Pinpoint the cell where the given text exists, returning its [X, Y] midpoint coordinate. 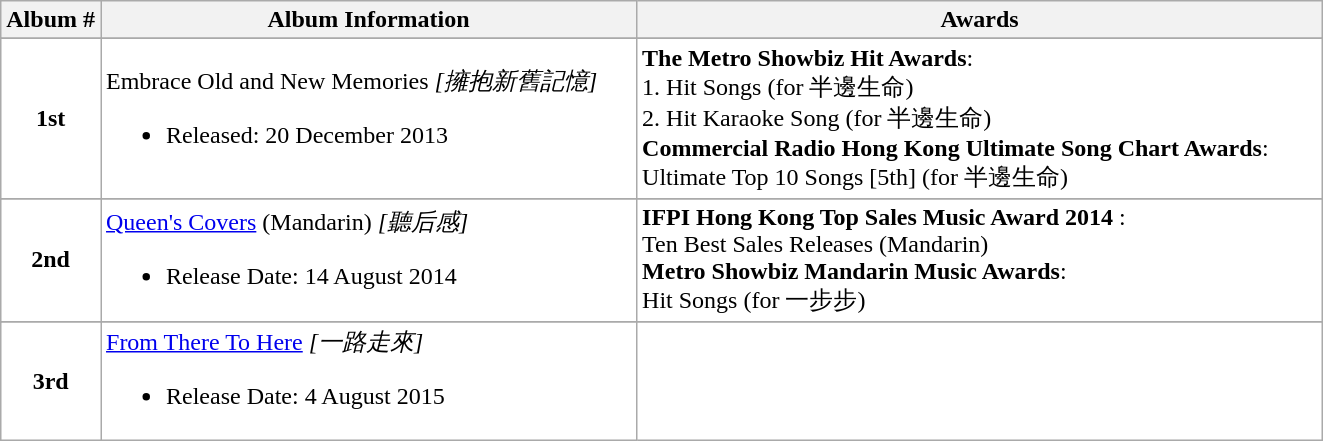
Awards [980, 20]
From There To Here [一路走來]Release Date: 4 August 2015 [368, 381]
Album # [51, 20]
Album Information [368, 20]
Embrace Old and New Memories [擁抱新舊記憶]Released: 20 December 2013 [368, 119]
Queen's Covers (Mandarin) [聽后感]Release Date: 14 August 2014 [368, 260]
IFPI Hong Kong Top Sales Music Award 2014 :Ten Best Sales Releases (Mandarin)Metro Showbiz Mandarin Music Awards:Hit Songs (for 一步步) [980, 260]
2nd [51, 260]
3rd [51, 381]
1st [51, 119]
